Determine the [X, Y] coordinate at the center of the cell enclosing the given text.  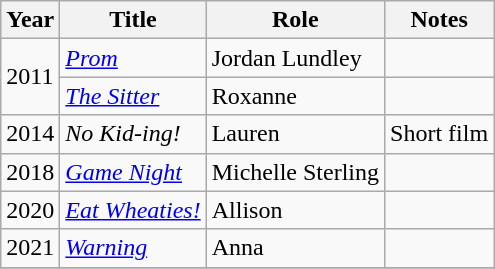
Roxanne [295, 96]
Eat Wheaties! [133, 210]
Jordan Lundley [295, 58]
Year [30, 20]
Short film [440, 134]
2018 [30, 172]
Notes [440, 20]
Michelle Sterling [295, 172]
Game Night [133, 172]
Role [295, 20]
2014 [30, 134]
Title [133, 20]
2011 [30, 77]
Anna [295, 248]
Lauren [295, 134]
No Kid-ing! [133, 134]
2021 [30, 248]
Allison [295, 210]
The Sitter [133, 96]
Warning [133, 248]
Prom [133, 58]
2020 [30, 210]
